Extract the (X, Y) coordinate from the center of the cell holding the provided text.  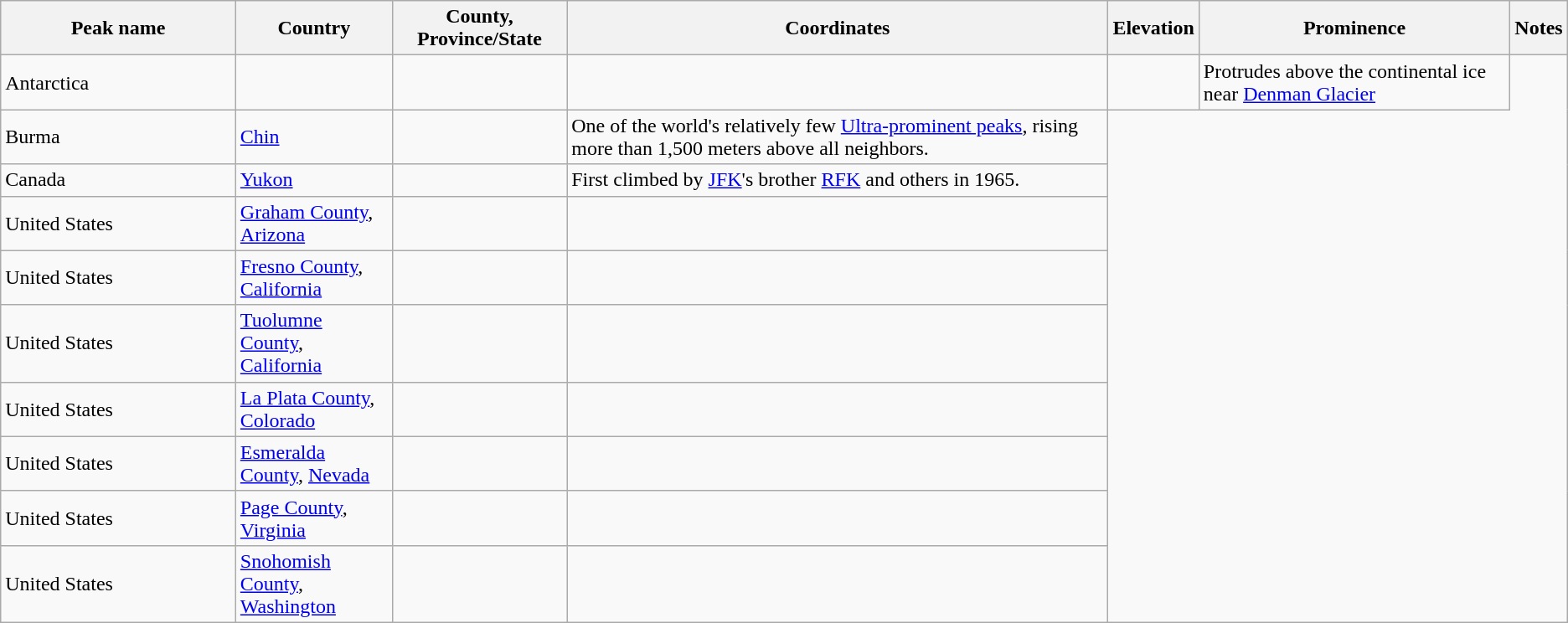
Tuolumne County, California (313, 343)
One of the world's relatively few Ultra-prominent peaks, rising more than 1,500 meters above all neighbors. (838, 137)
Peak name (119, 28)
Fresno County, California (313, 278)
Snohomish County, Washington (313, 584)
Elevation (1153, 28)
County, Province/State (479, 28)
Antarctica (119, 82)
Country (313, 28)
Prominence (1354, 28)
Coordinates (838, 28)
Page County, Virginia (313, 517)
La Plata County, Colorado (313, 409)
Protrudes above the continental ice near Denman Glacier (1354, 82)
Burma (119, 137)
Notes (1539, 28)
Graham County, Arizona (313, 223)
First climbed by JFK's brother RFK and others in 1965. (838, 180)
Canada (119, 180)
Esmeralda County, Nevada (313, 464)
Chin (313, 137)
Yukon (313, 180)
